From the cell containing the given text, extract its center point as (x, y) coordinate. 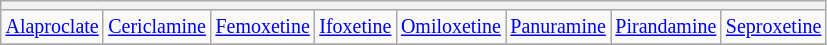
Femoxetine (263, 28)
Alaproclate (52, 28)
Ifoxetine (356, 28)
Omiloxetine (450, 28)
Seproxetine (774, 28)
Panuramine (558, 28)
Pirandamine (666, 28)
Cericlamine (156, 28)
